Locate the cell with the specified text and output its [x, y] center coordinate. 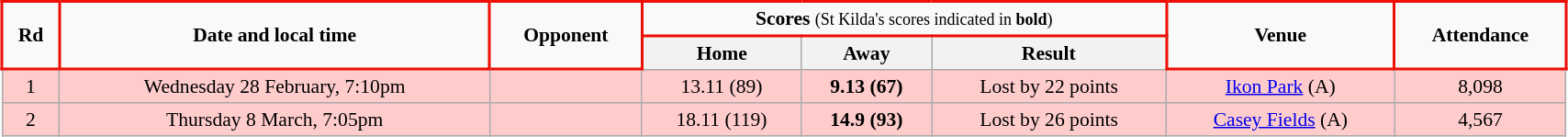
Lost by 22 points [1049, 86]
14.9 (93) [867, 120]
Venue [1280, 36]
Lost by 26 points [1049, 120]
Home [722, 52]
Away [867, 52]
Casey Fields (A) [1280, 120]
9.13 (67) [867, 86]
Date and local time [275, 36]
4,567 [1480, 120]
Opponent [566, 36]
Wednesday 28 February, 7:10pm [275, 86]
Result [1049, 52]
18.11 (119) [722, 120]
2 [30, 120]
1 [30, 86]
Scores (St Kilda's scores indicated in bold) [903, 18]
8,098 [1480, 86]
Ikon Park (A) [1280, 86]
Attendance [1480, 36]
Thursday 8 March, 7:05pm [275, 120]
Rd [30, 36]
13.11 (89) [722, 86]
